From the cell containing the given text, extract its center point as [x, y] coordinate. 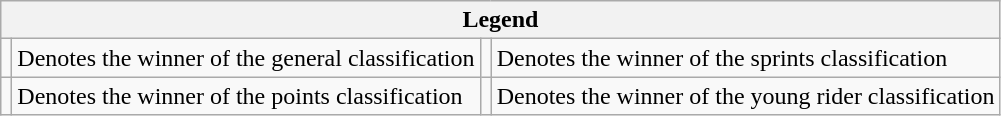
Legend [500, 20]
Denotes the winner of the sprints classification [746, 58]
Denotes the winner of the points classification [246, 96]
Denotes the winner of the young rider classification [746, 96]
Denotes the winner of the general classification [246, 58]
